Locate the cell with the specified text and output its (X, Y) center coordinate. 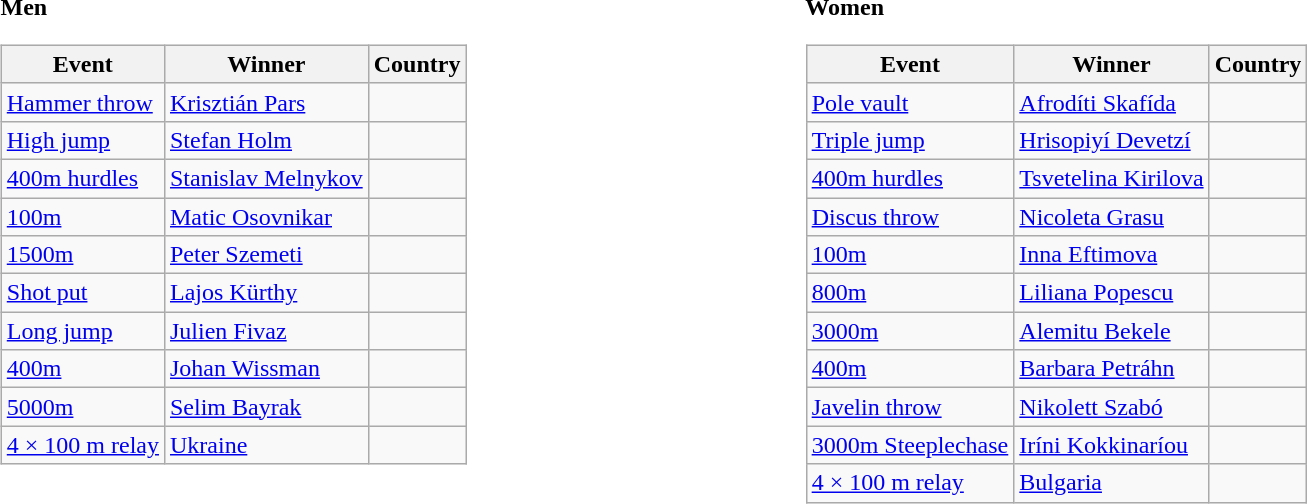
Ukraine (266, 445)
Barbara Petráhn (1112, 369)
Bulgaria (1112, 483)
3000m Steeplechase (910, 445)
Afrodíti Skafída (1112, 102)
Peter Szemeti (266, 255)
Selim Bayrak (266, 407)
Discus throw (910, 217)
3000m (910, 331)
Inna Eftimova (1112, 255)
5000m (82, 407)
Shot put (82, 293)
Julien Fivaz (266, 331)
Liliana Popescu (1112, 293)
Nicoleta Grasu (1112, 217)
High jump (82, 140)
Krisztián Pars (266, 102)
Iríni Kokkinaríou (1112, 445)
Javelin throw (910, 407)
Hrisopiyí Devetzí (1112, 140)
800m (910, 293)
Nikolett Szabó (1112, 407)
Stefan Holm (266, 140)
Pole vault (910, 102)
Matic Osovnikar (266, 217)
Triple jump (910, 140)
Lajos Kürthy (266, 293)
Hammer throw (82, 102)
Tsvetelina Kirilova (1112, 178)
Johan Wissman (266, 369)
Stanislav Melnykov (266, 178)
Long jump (82, 331)
1500m (82, 255)
Alemitu Bekele (1112, 331)
